Locate the cell with the specified text and output its [x, y] center coordinate. 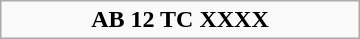
AB 12 TC XXXX [180, 20]
